Extract the (X, Y) coordinate from the center of the cell holding the provided text.  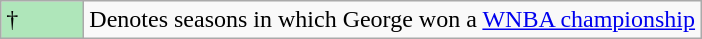
† (42, 20)
Denotes seasons in which George won a WNBA championship (392, 20)
